Pinpoint the cell where the given text exists, returning its (X, Y) midpoint coordinate. 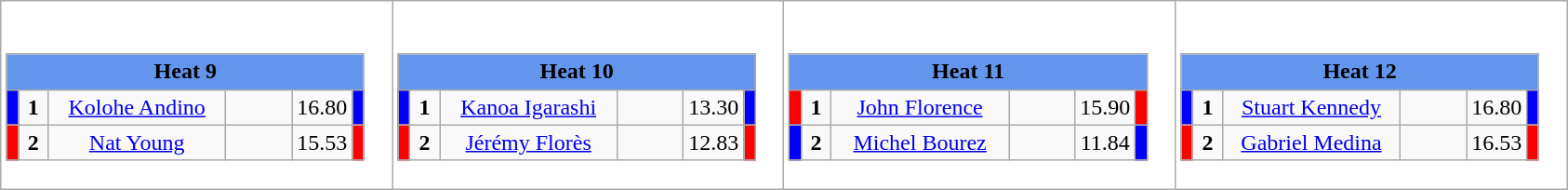
15.53 (322, 142)
16.53 (1497, 142)
Gabriel Medina (1311, 142)
15.90 (1105, 107)
13.30 (714, 107)
Heat 10 (577, 72)
Jérémy Florès (528, 142)
Heat 11 1 John Florence 15.90 2 Michel Bourez 11.84 (980, 95)
Kanoa Igarashi (528, 107)
12.83 (714, 142)
Stuart Kennedy (1311, 107)
Nat Young (138, 142)
Heat 10 1 Kanoa Igarashi 13.30 2 Jérémy Florès 12.83 (588, 95)
Heat 12 (1360, 72)
Heat 12 1 Stuart Kennedy 16.80 2 Gabriel Medina 16.53 (1371, 95)
Heat 11 (968, 72)
Kolohe Andino (138, 107)
John Florence (921, 107)
Michel Bourez (921, 142)
Heat 9 (185, 72)
Heat 9 1 Kolohe Andino 16.80 2 Nat Young 15.53 (197, 95)
11.84 (1105, 142)
